Identify which cell holds the provided text, then report its (x, y) central coordinate. 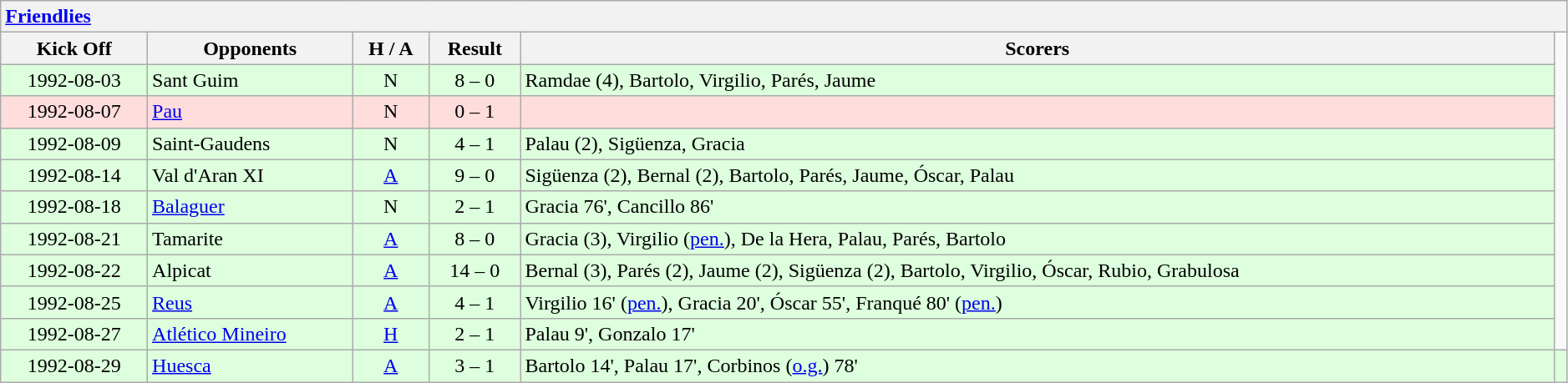
1992-08-14 (74, 175)
Val d'Aran XI (251, 175)
14 – 0 (474, 270)
Huesca (251, 365)
Alpicat (251, 270)
0 – 1 (474, 112)
Reus (251, 302)
1992-08-21 (74, 239)
Ramdae (4), Bartolo, Virgilio, Parés, Jaume (1038, 80)
1992-08-03 (74, 80)
Kick Off (74, 48)
Gracia 76', Cancillo 86' (1038, 207)
Friendlies (784, 17)
Saint-Gaudens (251, 144)
Bernal (3), Parés (2), Jaume (2), Sigüenza (2), Bartolo, Virgilio, Óscar, Rubio, Grabulosa (1038, 270)
Virgilio 16' (pen.), Gracia 20', Óscar 55', Franqué 80' (pen.) (1038, 302)
Atlético Mineiro (251, 334)
Result (474, 48)
1992-08-25 (74, 302)
H / A (391, 48)
1992-08-07 (74, 112)
Palau 9', Gonzalo 17' (1038, 334)
1992-08-27 (74, 334)
1992-08-29 (74, 365)
1992-08-18 (74, 207)
Balaguer (251, 207)
3 – 1 (474, 365)
Tamarite (251, 239)
Gracia (3), Virgilio (pen.), De la Hera, Palau, Parés, Bartolo (1038, 239)
Bartolo 14', Palau 17', Corbinos (o.g.) 78' (1038, 365)
Palau (2), Sigüenza, Gracia (1038, 144)
Sigüenza (2), Bernal (2), Bartolo, Parés, Jaume, Óscar, Palau (1038, 175)
Sant Guim (251, 80)
9 – 0 (474, 175)
Pau (251, 112)
Opponents (251, 48)
1992-08-09 (74, 144)
H (391, 334)
1992-08-22 (74, 270)
Scorers (1038, 48)
